Pinpoint the cell where the given text exists, returning its [x, y] midpoint coordinate. 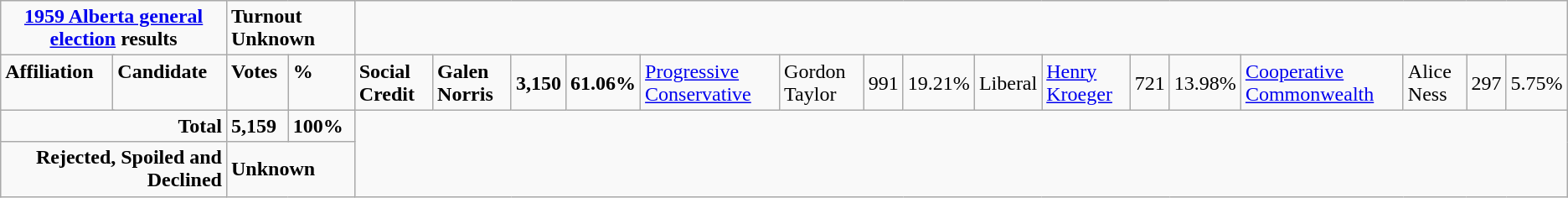
19.21% [938, 82]
Affiliation [57, 82]
5.75% [1536, 82]
100% [322, 126]
Progressive Conservative [710, 82]
61.06% [603, 82]
721 [1149, 82]
297 [1486, 82]
1959 Alberta general election results [114, 29]
% [322, 82]
Candidate [170, 82]
Liberal [1008, 82]
5,159 [257, 126]
Social Credit [394, 82]
Rejected, Spoiled and Declined [114, 169]
Total [114, 126]
Turnout Unknown [290, 29]
Unknown [290, 169]
Henry Kroeger [1086, 82]
Gordon Taylor [823, 82]
Galen Norris [472, 82]
13.98% [1204, 82]
Alice Ness [1435, 82]
Cooperative Commonwealth [1322, 82]
991 [883, 82]
3,150 [538, 82]
Votes [257, 82]
